Provide the (X, Y) coordinate of the cell's center where the given text is located.  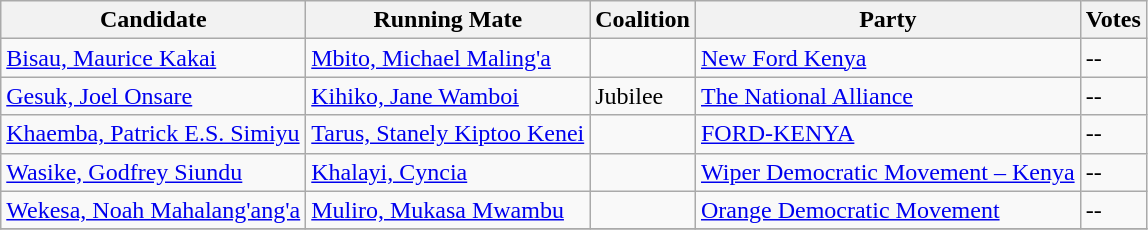
Khalayi, Cyncia (448, 172)
Wekesa, Noah Mahalang'ang'a (154, 210)
Khaemba, Patrick E.S. Simiyu (154, 134)
Mbito, Michael Maling'a (448, 58)
Tarus, Stanely Kiptoo Kenei (448, 134)
Orange Democratic Movement (888, 210)
Coalition (643, 20)
Muliro, Mukasa Mwambu (448, 210)
Candidate (154, 20)
FORD-KENYA (888, 134)
Wiper Democratic Movement – Kenya (888, 172)
The National Alliance (888, 96)
Running Mate (448, 20)
Votes (1113, 20)
Party (888, 20)
Wasike, Godfrey Siundu (154, 172)
Gesuk, Joel Onsare (154, 96)
Jubilee (643, 96)
Bisau, Maurice Kakai (154, 58)
Kihiko, Jane Wamboi (448, 96)
New Ford Kenya (888, 58)
